Search for the cell housing the specified text and yield its (x, y) center coordinate. 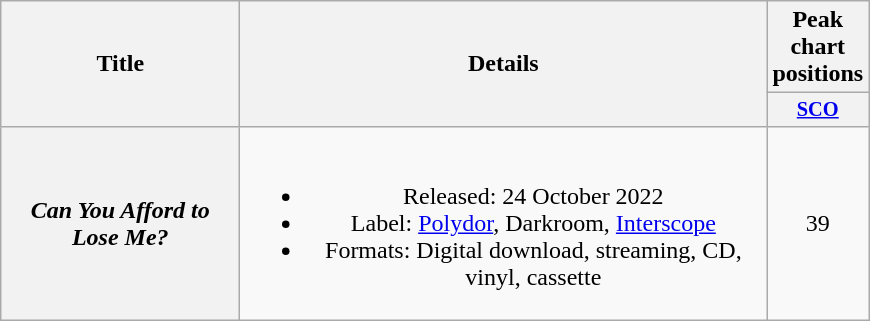
Peak chart positions (818, 47)
39 (818, 223)
Details (504, 64)
Released: 24 October 2022Label: Polydor, Darkroom, InterscopeFormats: Digital download, streaming, CD, vinyl, cassette (504, 223)
Title (120, 64)
Can You Afford to Lose Me? (120, 223)
SCO (818, 110)
